Extract the [X, Y] coordinate from the center of the cell holding the provided text.  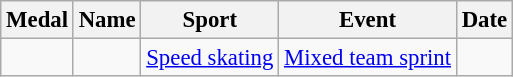
Date [484, 20]
Speed skating [210, 58]
Medal [38, 20]
Name [107, 20]
Sport [210, 20]
Mixed team sprint [368, 58]
Event [368, 20]
